Find where the given text appears and provide that cell's center as (X, Y) coordinate. 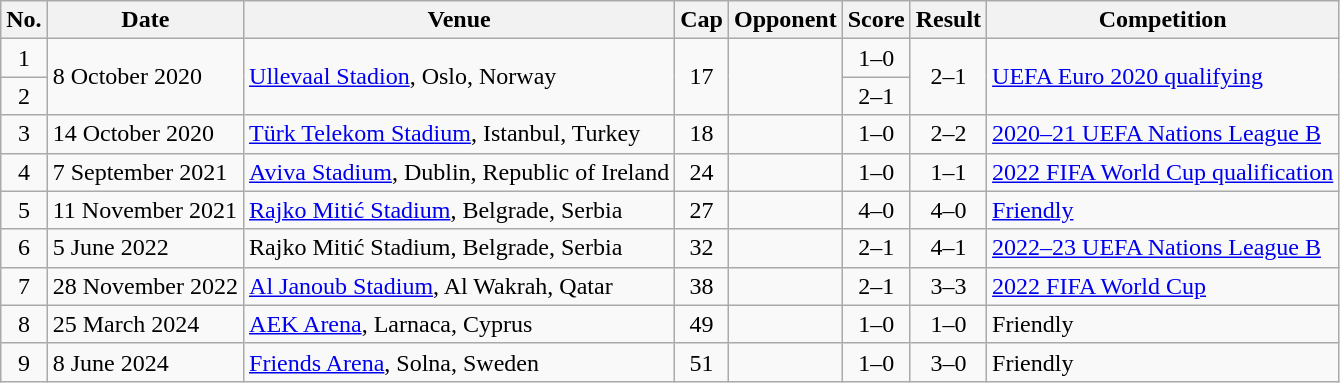
Opponent (785, 20)
24 (702, 172)
11 November 2021 (145, 210)
18 (702, 134)
6 (24, 248)
UEFA Euro 2020 qualifying (1163, 77)
3–0 (948, 362)
8 June 2024 (145, 362)
2 (24, 96)
51 (702, 362)
Cap (702, 20)
17 (702, 77)
4–1 (948, 248)
32 (702, 248)
14 October 2020 (145, 134)
AEK Arena, Larnaca, Cyprus (460, 324)
No. (24, 20)
2020–21 UEFA Nations League B (1163, 134)
3 (24, 134)
Competition (1163, 20)
Al Janoub Stadium, Al Wakrah, Qatar (460, 286)
25 March 2024 (145, 324)
2–2 (948, 134)
27 (702, 210)
Venue (460, 20)
Date (145, 20)
4 (24, 172)
38 (702, 286)
3–3 (948, 286)
Aviva Stadium, Dublin, Republic of Ireland (460, 172)
49 (702, 324)
8 (24, 324)
5 June 2022 (145, 248)
1 (24, 58)
2022 FIFA World Cup qualification (1163, 172)
Score (876, 20)
7 (24, 286)
7 September 2021 (145, 172)
2022 FIFA World Cup (1163, 286)
1–1 (948, 172)
2022–23 UEFA Nations League B (1163, 248)
Türk Telekom Stadium, Istanbul, Turkey (460, 134)
Friends Arena, Solna, Sweden (460, 362)
5 (24, 210)
Result (948, 20)
28 November 2022 (145, 286)
Ullevaal Stadion, Oslo, Norway (460, 77)
9 (24, 362)
8 October 2020 (145, 77)
